Provide the [x, y] coordinate of the cell's center where the given text is located.  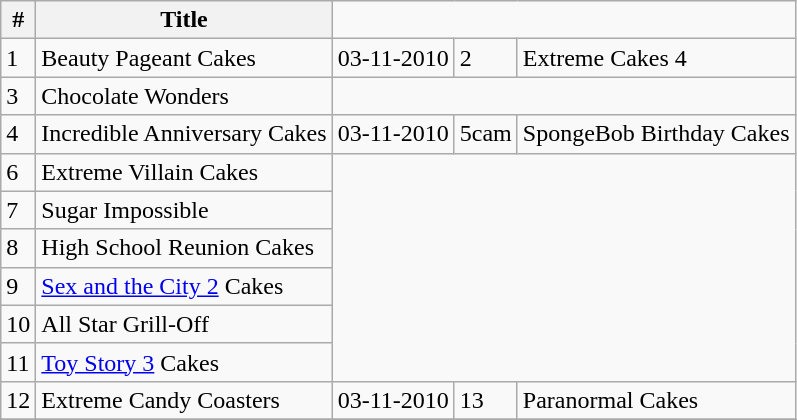
6 [18, 172]
Paranormal Cakes [656, 400]
7 [18, 210]
9 [18, 286]
Beauty Pageant Cakes [184, 58]
Extreme Villain Cakes [184, 172]
3 [18, 96]
Toy Story 3 Cakes [184, 362]
13 [486, 400]
Extreme Cakes 4 [656, 58]
11 [18, 362]
4 [18, 134]
10 [18, 324]
Chocolate Wonders [184, 96]
Extreme Candy Coasters [184, 400]
12 [18, 400]
Sex and the City 2 Cakes [184, 286]
2 [486, 58]
# [18, 20]
1 [18, 58]
SpongeBob Birthday Cakes [656, 134]
Title [184, 20]
All Star Grill-Off [184, 324]
8 [18, 248]
Sugar Impossible [184, 210]
Incredible Anniversary Cakes [184, 134]
High School Reunion Cakes [184, 248]
5cam [486, 134]
